For the text-containing cell, return its midpoint in (x, y) coordinate format. 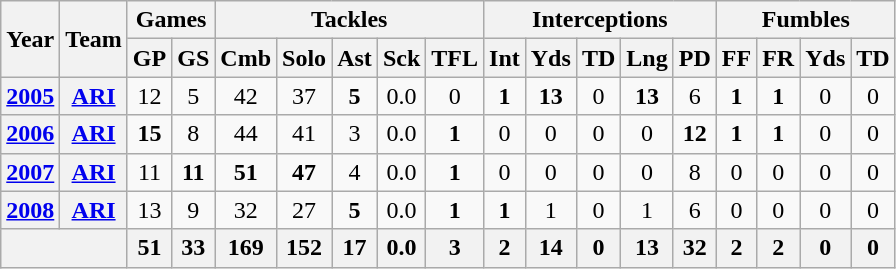
169 (246, 248)
Int (505, 58)
Sck (401, 58)
Ast (355, 58)
37 (304, 96)
17 (355, 248)
Year (30, 39)
14 (550, 248)
2006 (30, 134)
42 (246, 96)
Games (170, 20)
Solo (304, 58)
2007 (30, 172)
41 (304, 134)
44 (246, 134)
Lng (647, 58)
4 (355, 172)
Interceptions (600, 20)
27 (304, 210)
FR (778, 58)
GS (194, 58)
Tackles (350, 20)
Cmb (246, 58)
47 (304, 172)
2008 (30, 210)
PD (694, 58)
33 (194, 248)
Team (94, 39)
TFL (455, 58)
152 (304, 248)
FF (736, 58)
15 (149, 134)
9 (194, 210)
2005 (30, 96)
Fumbles (806, 20)
GP (149, 58)
